From the cell containing the given text, extract its center point as [x, y] coordinate. 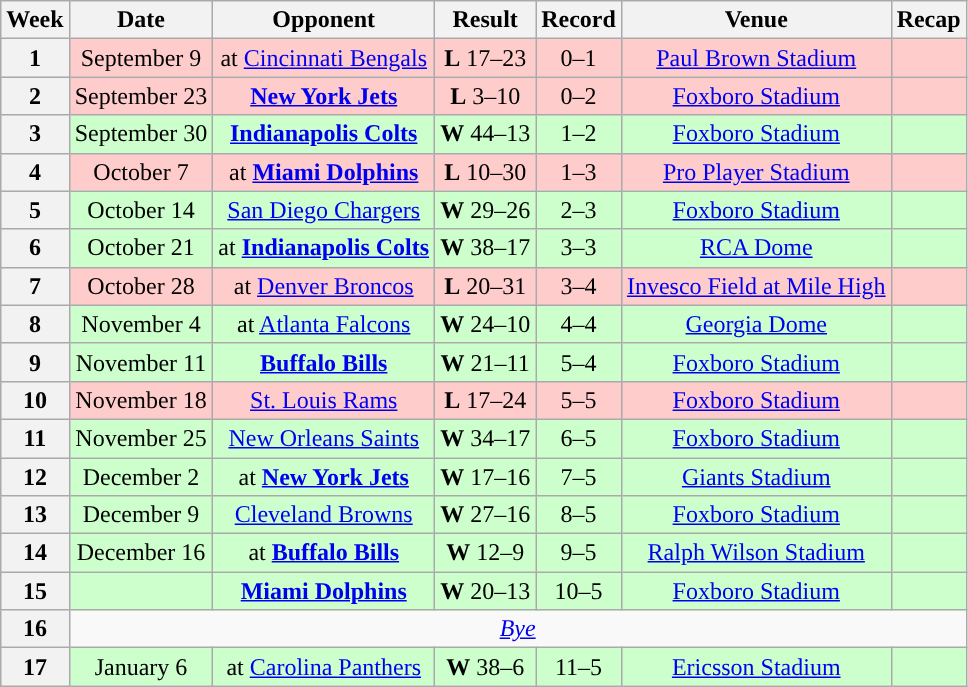
0–2 [579, 96]
14 [35, 553]
Miami Dolphins [324, 591]
6–5 [579, 438]
5–5 [579, 400]
at Indianapolis Colts [324, 248]
2–3 [579, 210]
Ralph Wilson Stadium [756, 553]
17 [35, 667]
W 44–13 [486, 134]
New Orleans Saints [324, 438]
Venue [756, 20]
RCA Dome [756, 248]
5–4 [579, 362]
Paul Brown Stadium [756, 58]
16 [35, 629]
W 21–11 [486, 362]
at Carolina Panthers [324, 667]
8–5 [579, 515]
15 [35, 591]
Buffalo Bills [324, 362]
October 14 [141, 210]
January 6 [141, 667]
Recap [928, 20]
at Cincinnati Bengals [324, 58]
L 17–24 [486, 400]
10–5 [579, 591]
St. Louis Rams [324, 400]
Result [486, 20]
13 [35, 515]
at Buffalo Bills [324, 553]
Date [141, 20]
Ericsson Stadium [756, 667]
11–5 [579, 667]
L 3–10 [486, 96]
W 20–13 [486, 591]
4 [35, 172]
W 12–9 [486, 553]
W 34–17 [486, 438]
Cleveland Browns [324, 515]
Indianapolis Colts [324, 134]
1–2 [579, 134]
L 20–31 [486, 286]
6 [35, 248]
November 25 [141, 438]
Week [35, 20]
November 11 [141, 362]
October 21 [141, 248]
9–5 [579, 553]
Pro Player Stadium [756, 172]
New York Jets [324, 96]
8 [35, 324]
Bye [518, 629]
November 18 [141, 400]
1–3 [579, 172]
W 38–6 [486, 667]
9 [35, 362]
December 16 [141, 553]
October 28 [141, 286]
November 4 [141, 324]
0–1 [579, 58]
W 27–16 [486, 515]
September 23 [141, 96]
Georgia Dome [756, 324]
W 17–16 [486, 477]
Opponent [324, 20]
3–4 [579, 286]
Giants Stadium [756, 477]
at New York Jets [324, 477]
September 30 [141, 134]
W 38–17 [486, 248]
Invesco Field at Mile High [756, 286]
December 2 [141, 477]
October 7 [141, 172]
4–4 [579, 324]
September 9 [141, 58]
3 [35, 134]
at Miami Dolphins [324, 172]
3–3 [579, 248]
at Atlanta Falcons [324, 324]
W 29–26 [486, 210]
10 [35, 400]
L 10–30 [486, 172]
2 [35, 96]
December 9 [141, 515]
7 [35, 286]
San Diego Chargers [324, 210]
7–5 [579, 477]
at Denver Broncos [324, 286]
Record [579, 20]
W 24–10 [486, 324]
5 [35, 210]
L 17–23 [486, 58]
1 [35, 58]
12 [35, 477]
11 [35, 438]
